Output the [X, Y] coordinate of the center of the cell containing the given text.  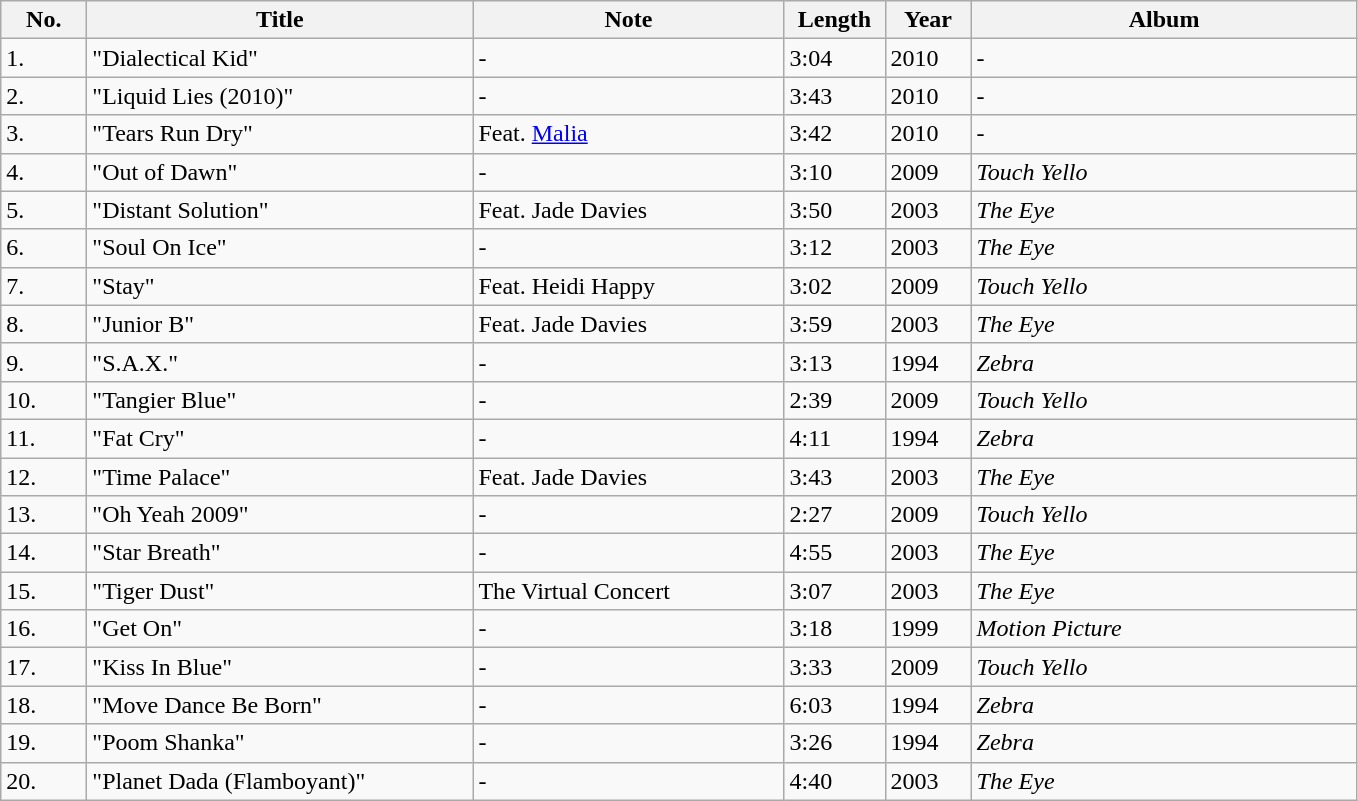
11. [44, 438]
"Kiss In Blue" [280, 667]
8. [44, 324]
"Out of Dawn" [280, 172]
18. [44, 705]
3:07 [834, 591]
Year [928, 20]
"Planet Dada (Flamboyant)" [280, 781]
Feat. Heidi Happy [628, 286]
No. [44, 20]
3:50 [834, 210]
7. [44, 286]
3. [44, 134]
4:40 [834, 781]
2:39 [834, 400]
5. [44, 210]
9. [44, 362]
Motion Picture [1164, 629]
3:02 [834, 286]
Feat. Malia [628, 134]
"Fat Cry" [280, 438]
4:55 [834, 553]
13. [44, 515]
"Tangier Blue" [280, 400]
"Get On" [280, 629]
"Distant Solution" [280, 210]
"Poom Shanka" [280, 743]
"Tears Run Dry" [280, 134]
17. [44, 667]
2. [44, 96]
The Virtual Concert [628, 591]
3:13 [834, 362]
"Move Dance Be Born" [280, 705]
"Dialectical Kid" [280, 58]
1999 [928, 629]
3:04 [834, 58]
"Tiger Dust" [280, 591]
3:10 [834, 172]
19. [44, 743]
"Soul On Ice" [280, 248]
Album [1164, 20]
"Star Breath" [280, 553]
12. [44, 477]
2:27 [834, 515]
Length [834, 20]
3:26 [834, 743]
1. [44, 58]
"Stay" [280, 286]
15. [44, 591]
3:33 [834, 667]
10. [44, 400]
14. [44, 553]
4:11 [834, 438]
16. [44, 629]
3:59 [834, 324]
20. [44, 781]
3:18 [834, 629]
3:12 [834, 248]
6:03 [834, 705]
"Junior B" [280, 324]
"Liquid Lies (2010)" [280, 96]
Note [628, 20]
3:42 [834, 134]
Title [280, 20]
"S.A.X." [280, 362]
"Oh Yeah 2009" [280, 515]
4. [44, 172]
6. [44, 248]
"Time Palace" [280, 477]
